Capture the cell that displays the provided text and extract its [x, y] central coordinate. 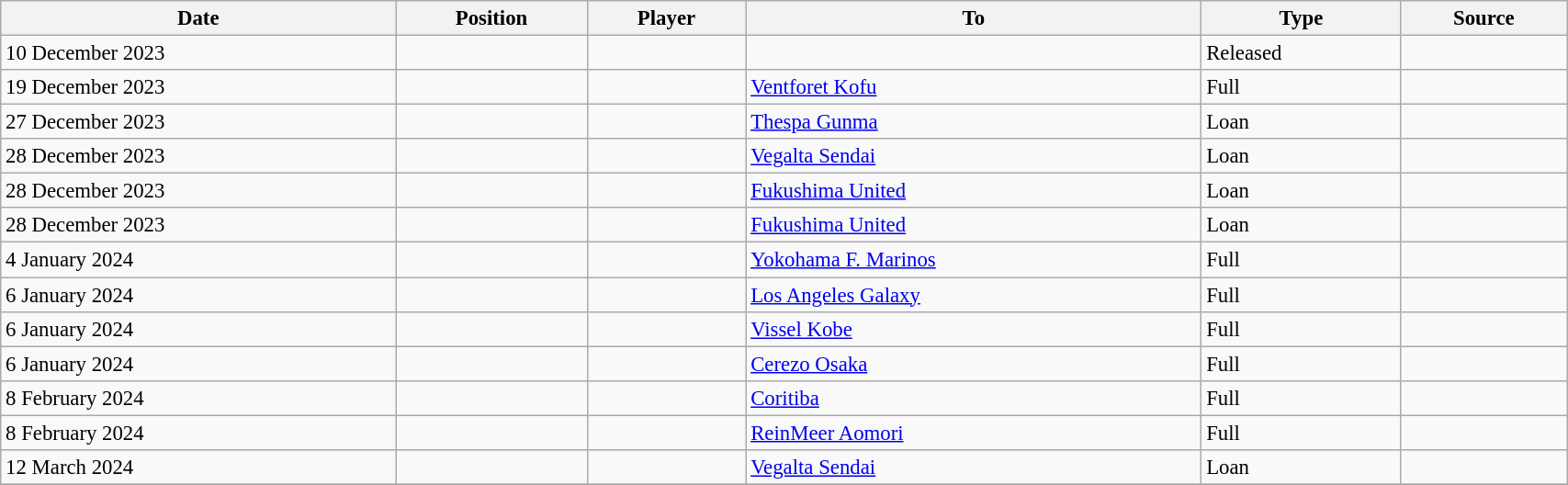
Cerezo Osaka [974, 364]
27 December 2023 [198, 122]
Type [1301, 18]
4 January 2024 [198, 260]
Position [491, 18]
Los Angeles Galaxy [974, 295]
Thespa Gunma [974, 122]
Source [1484, 18]
10 December 2023 [198, 53]
12 March 2024 [198, 468]
19 December 2023 [198, 87]
Ventforet Kofu [974, 87]
Date [198, 18]
ReinMeer Aomori [974, 433]
Yokohama F. Marinos [974, 260]
Coritiba [974, 398]
Player [667, 18]
Released [1301, 53]
Vissel Kobe [974, 329]
To [974, 18]
